From the cell containing the given text, extract its center point as [X, Y] coordinate. 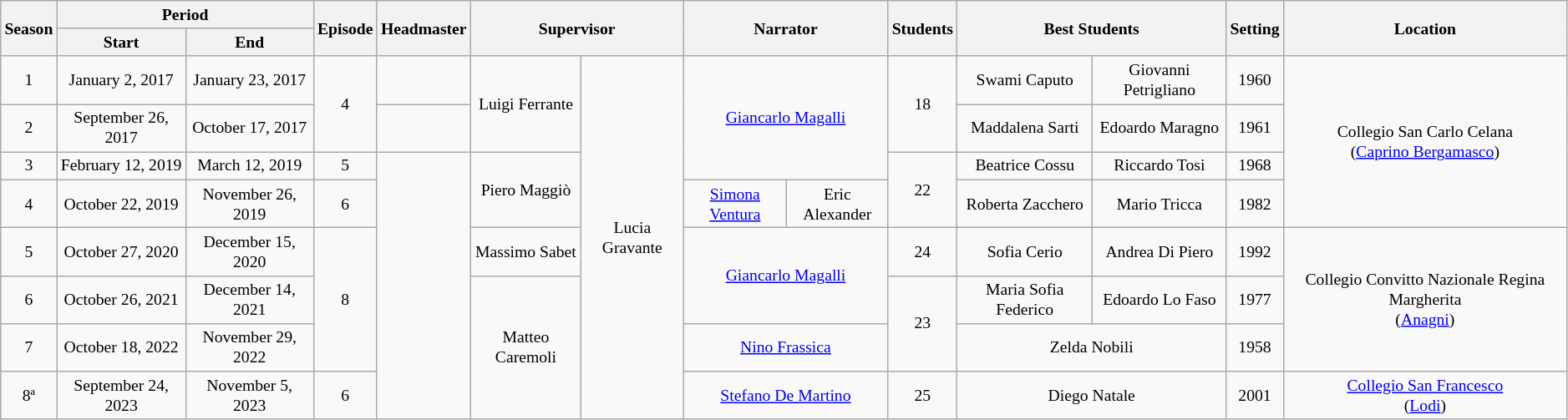
1982 [1255, 204]
Narrator [785, 28]
Piero Maggiò [525, 190]
January 2, 2017 [121, 80]
1968 [1255, 165]
Edoardo Lo Faso [1160, 299]
1 [28, 80]
Students [922, 28]
1977 [1255, 299]
Episode [345, 28]
Swami Caputo [1025, 80]
December 15, 2020 [249, 252]
January 23, 2017 [249, 80]
Beatrice Cossu [1025, 165]
September 26, 2017 [121, 129]
3 [28, 165]
18 [922, 105]
November 26, 2019 [249, 204]
8ª [28, 396]
Setting [1255, 28]
Maddalena Sarti [1025, 129]
October 27, 2020 [121, 252]
November 29, 2022 [249, 347]
Massimo Sabet [525, 252]
Maria Sofia Federico [1025, 299]
Luigi Ferrante [525, 105]
Simona Ventura [735, 204]
Diego Natale [1092, 396]
October 22, 2019 [121, 204]
8 [345, 300]
1960 [1255, 80]
1961 [1255, 129]
Collegio Convitto Nazionale Regina Margherita(Anagni) [1425, 300]
March 12, 2019 [249, 165]
Riccardo Tosi [1160, 165]
1958 [1255, 347]
Edoardo Maragno [1160, 129]
October 18, 2022 [121, 347]
Supervisor [576, 28]
2 [28, 129]
Stefano De Martino [785, 396]
Headmaster [424, 28]
7 [28, 347]
1992 [1255, 252]
Lucia Gravante [632, 239]
October 26, 2021 [121, 299]
December 14, 2021 [249, 299]
Giovanni Petrigliano [1160, 80]
Collegio San Francesco(Lodi) [1425, 396]
September 24, 2023 [121, 396]
Andrea Di Piero [1160, 252]
Zelda Nobili [1092, 347]
Season [28, 28]
November 5, 2023 [249, 396]
Sofia Cerio [1025, 252]
Best Students [1092, 28]
Period [185, 15]
Eric Alexander [837, 204]
25 [922, 396]
2001 [1255, 396]
Start [121, 42]
End [249, 42]
Mario Tricca [1160, 204]
February 12, 2019 [121, 165]
Matteo Caremoli [525, 347]
22 [922, 190]
October 17, 2017 [249, 129]
Location [1425, 28]
Roberta Zacchero [1025, 204]
24 [922, 252]
Collegio San Carlo Celana(Caprino Bergamasco) [1425, 142]
Nino Frassica [785, 347]
23 [922, 324]
